Pinpoint the cell where the given text exists, returning its (X, Y) midpoint coordinate. 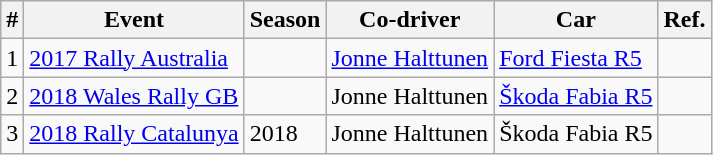
2017 Rally Australia (134, 58)
Ford Fiesta R5 (576, 58)
Ref. (684, 20)
Season (285, 20)
2018 Wales Rally GB (134, 96)
2018 (285, 134)
2018 Rally Catalunya (134, 134)
# (12, 20)
Co-driver (410, 20)
1 (12, 58)
2 (12, 96)
3 (12, 134)
Car (576, 20)
Event (134, 20)
